Locate the cell with the specified text and output its (X, Y) center coordinate. 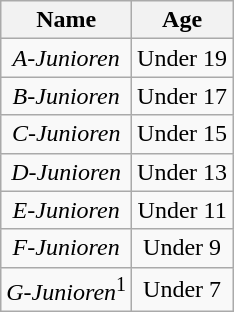
G-Junioren1 (66, 290)
A-Junioren (66, 58)
C-Junioren (66, 134)
Under 17 (182, 96)
Under 19 (182, 58)
Under 7 (182, 290)
Age (182, 20)
Name (66, 20)
E-Junioren (66, 210)
B-Junioren (66, 96)
Under 13 (182, 172)
Under 11 (182, 210)
Under 9 (182, 248)
D-Junioren (66, 172)
F-Junioren (66, 248)
Under 15 (182, 134)
